Return [x, y] of the center of cell containing provided text 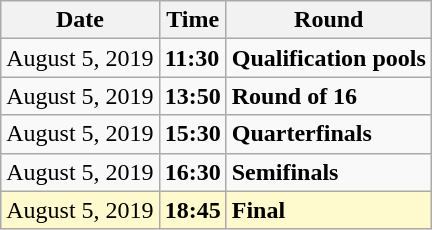
18:45 [192, 210]
Quarterfinals [328, 134]
Qualification pools [328, 58]
16:30 [192, 172]
Time [192, 20]
Semifinals [328, 172]
Date [80, 20]
13:50 [192, 96]
11:30 [192, 58]
15:30 [192, 134]
Round of 16 [328, 96]
Final [328, 210]
Round [328, 20]
